Return [X, Y] of the center of cell containing provided text 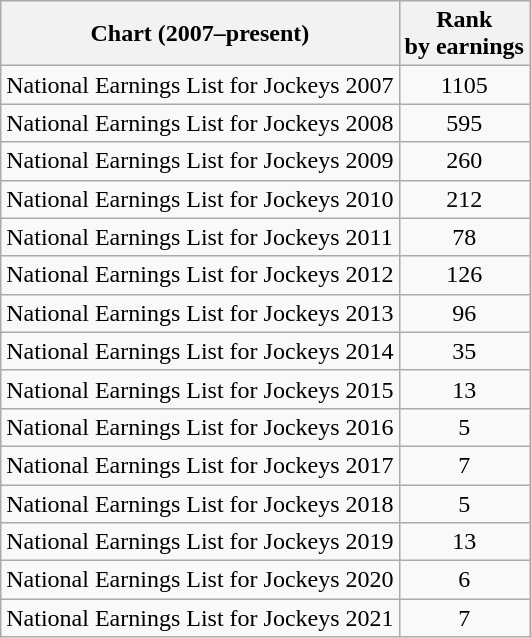
212 [464, 199]
National Earnings List for Jockeys 2014 [200, 351]
Chart (2007–present) [200, 34]
National Earnings List for Jockeys 2010 [200, 199]
National Earnings List for Jockeys 2013 [200, 313]
National Earnings List for Jockeys 2020 [200, 580]
96 [464, 313]
National Earnings List for Jockeys 2018 [200, 503]
260 [464, 161]
1105 [464, 85]
35 [464, 351]
126 [464, 275]
National Earnings List for Jockeys 2015 [200, 389]
National Earnings List for Jockeys 2019 [200, 542]
National Earnings List for Jockeys 2008 [200, 123]
6 [464, 580]
National Earnings List for Jockeys 2007 [200, 85]
78 [464, 237]
National Earnings List for Jockeys 2017 [200, 465]
National Earnings List for Jockeys 2016 [200, 427]
595 [464, 123]
National Earnings List for Jockeys 2009 [200, 161]
National Earnings List for Jockeys 2012 [200, 275]
National Earnings List for Jockeys 2011 [200, 237]
Rankby earnings [464, 34]
National Earnings List for Jockeys 2021 [200, 618]
